Detect which cell encompasses the target text, then output its (x, y) center coordinate. 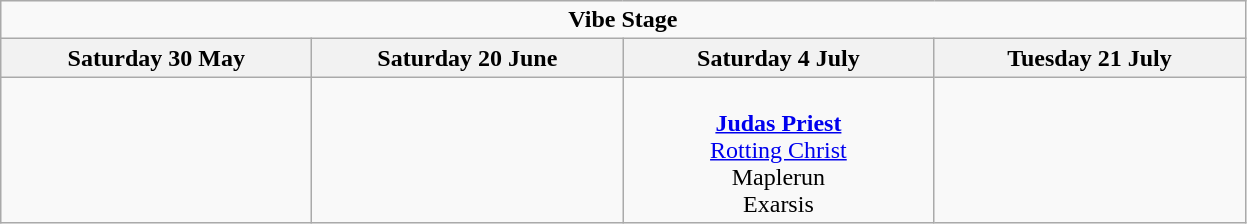
Saturday 30 May (156, 58)
Tuesday 21 July (1090, 58)
Judas Priest Rotting Christ Maplerun Exarsis (778, 150)
Vibe Stage (623, 20)
Saturday 4 July (778, 58)
Saturday 20 June (468, 58)
